Return (x, y) of the center of cell containing provided text 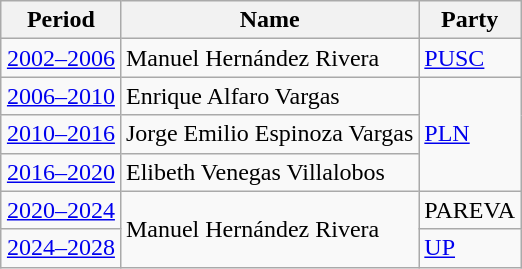
2002–2006 (60, 58)
PUSC (470, 58)
Party (470, 20)
2020–2024 (60, 210)
Elibeth Venegas Villalobos (269, 172)
Enrique Alfaro Vargas (269, 96)
Name (269, 20)
Jorge Emilio Espinoza Vargas (269, 134)
2006–2010 (60, 96)
2024–2028 (60, 248)
2016–2020 (60, 172)
UP (470, 248)
2010–2016 (60, 134)
Period (60, 20)
PLN (470, 134)
PAREVA (470, 210)
